Extract the [x, y] coordinate from the center of the cell holding the provided text.  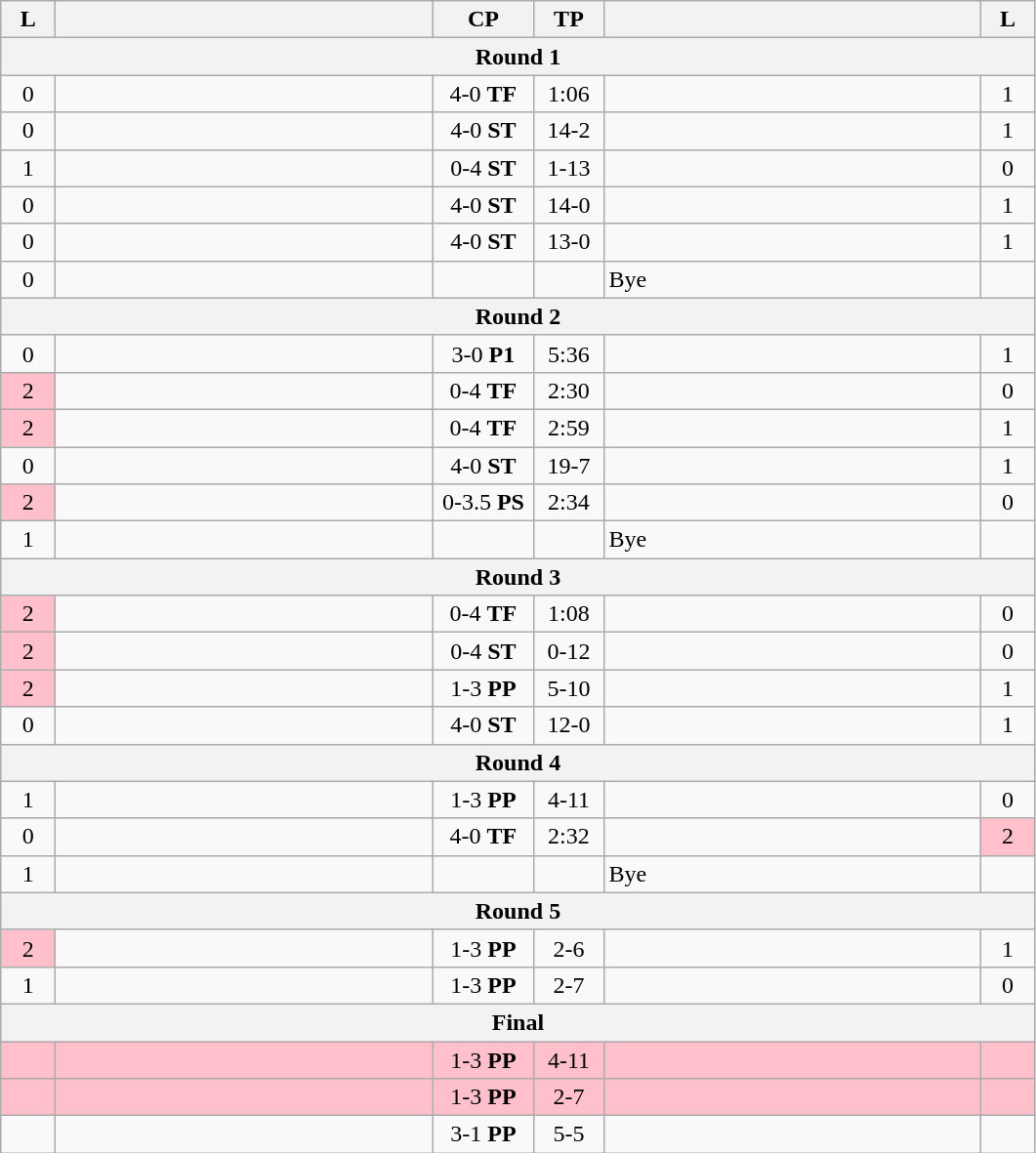
2:59 [568, 428]
1:08 [568, 614]
19-7 [568, 466]
Final [518, 1022]
1-13 [568, 168]
Round 2 [518, 316]
0-12 [568, 651]
13-0 [568, 242]
2:34 [568, 503]
Round 1 [518, 57]
5-10 [568, 688]
2:30 [568, 391]
12-0 [568, 725]
3-0 P1 [483, 353]
2-6 [568, 948]
14-2 [568, 131]
CP [483, 20]
5:36 [568, 353]
Round 5 [518, 911]
TP [568, 20]
2:32 [568, 837]
Round 3 [518, 577]
3-1 PP [483, 1134]
5-5 [568, 1134]
0-3.5 PS [483, 503]
1:06 [568, 94]
14-0 [568, 205]
Round 4 [518, 762]
